For the text-containing cell, return its midpoint in (X, Y) coordinate format. 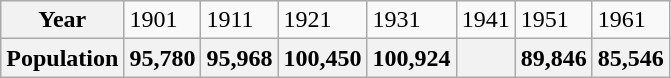
1941 (486, 20)
89,846 (554, 58)
Population (62, 58)
100,450 (322, 58)
1911 (240, 20)
1961 (630, 20)
1931 (412, 20)
85,546 (630, 58)
100,924 (412, 58)
1901 (162, 20)
1921 (322, 20)
95,780 (162, 58)
1951 (554, 20)
Year (62, 20)
95,968 (240, 58)
